Locate the cell with the specified text and output its [X, Y] center coordinate. 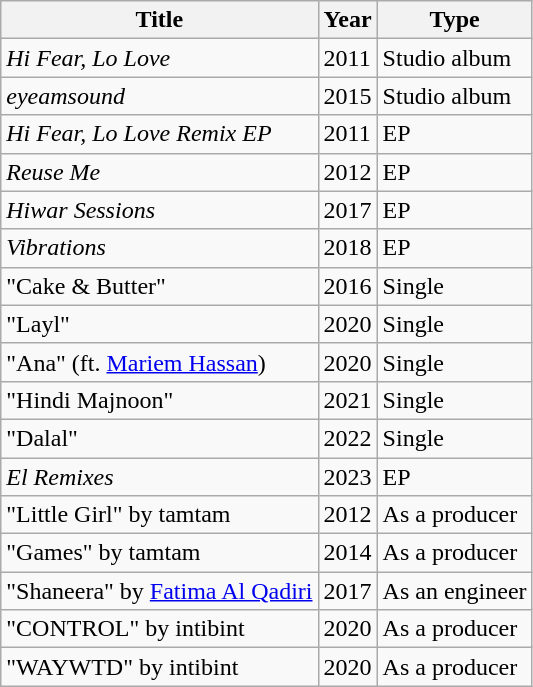
Vibrations [160, 248]
"Dalal" [160, 438]
"Cake & Butter" [160, 286]
2018 [348, 248]
As an engineer [454, 591]
"Little Girl" by tamtam [160, 515]
Type [454, 20]
Hi Fear, Lo Love Remix EP [160, 134]
"Layl" [160, 324]
2021 [348, 400]
2016 [348, 286]
Title [160, 20]
Year [348, 20]
"WAYWTD" by intibint [160, 667]
"Ana" (ft. Mariem Hassan) [160, 362]
"Games" by tamtam [160, 553]
2023 [348, 477]
2022 [348, 438]
"Hindi Majnoon" [160, 400]
"Shaneera" by Fatima Al Qadiri [160, 591]
2015 [348, 96]
2014 [348, 553]
Hiwar Sessions [160, 210]
"CONTROL" by intibint [160, 629]
El Remixes [160, 477]
eyeamsound [160, 96]
Hi Fear, Lo Love [160, 58]
Reuse Me [160, 172]
